Search for the cell housing the specified text and yield its (X, Y) center coordinate. 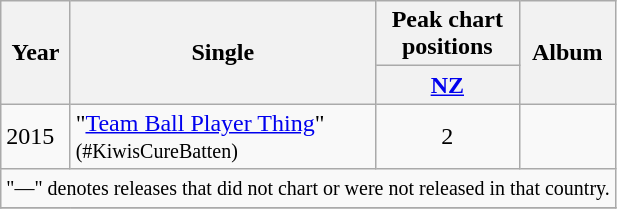
Peak chartpositions (447, 34)
NZ (447, 85)
Year (36, 52)
2015 (36, 136)
Single (222, 52)
"Team Ball Player Thing"(#KiwisCureBatten) (222, 136)
2 (447, 136)
"—" denotes releases that did not chart or were not released in that country. (308, 188)
Album (567, 52)
